Provide the (x, y) coordinate of the cell's center where the given text is located.  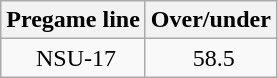
58.5 (210, 58)
Pregame line (74, 20)
NSU-17 (74, 58)
Over/under (210, 20)
